Scan for the cell matching the given text and deliver its (x, y) coordinate at center. 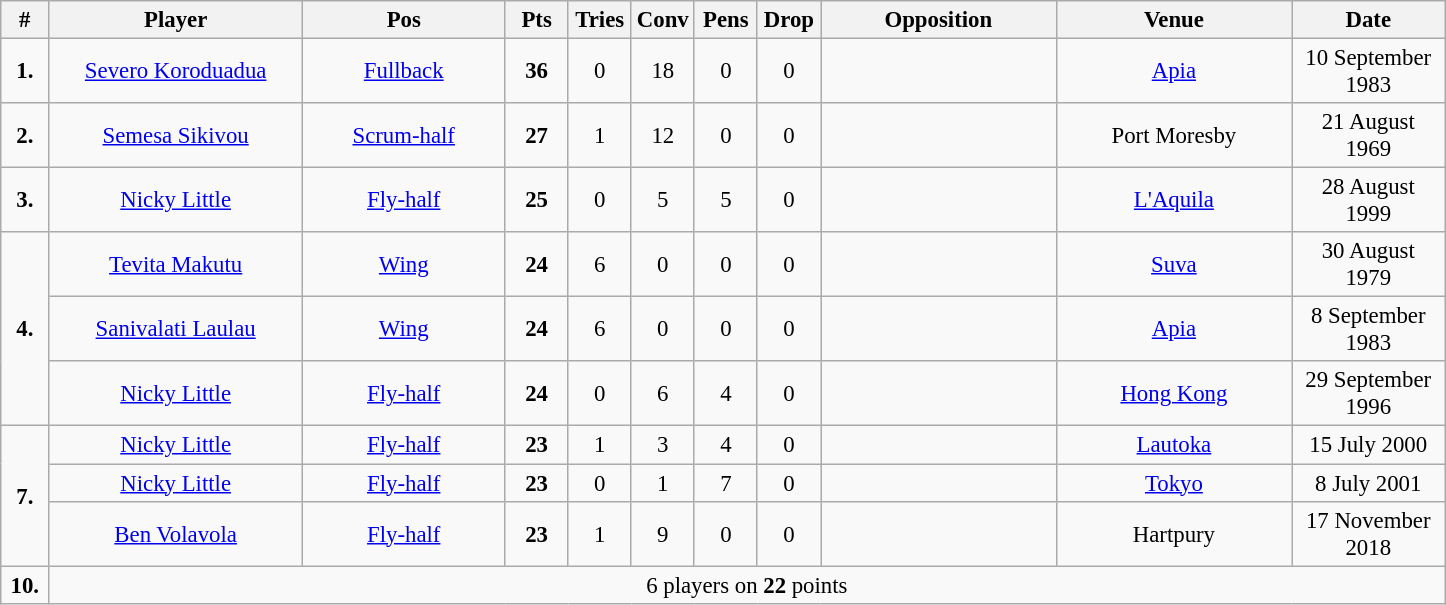
Severo Koroduadua (176, 72)
Date (1368, 20)
Opposition (938, 20)
29 September 1996 (1368, 394)
Tries (600, 20)
25 (536, 200)
2. (25, 136)
Scrum-half (404, 136)
Semesa Sikivou (176, 136)
9 (662, 534)
Fullback (404, 72)
15 July 2000 (1368, 445)
L'Aquila (1174, 200)
Hartpury (1174, 534)
27 (536, 136)
8 July 2001 (1368, 483)
# (25, 20)
30 August 1979 (1368, 264)
Pos (404, 20)
7. (25, 496)
6 players on 22 points (747, 585)
10 September 1983 (1368, 72)
Drop (788, 20)
Player (176, 20)
10. (25, 585)
Suva (1174, 264)
Tokyo (1174, 483)
Conv (662, 20)
18 (662, 72)
3. (25, 200)
Hong Kong (1174, 394)
28 August 1999 (1368, 200)
Venue (1174, 20)
21 August 1969 (1368, 136)
Pens (726, 20)
Lautoka (1174, 445)
7 (726, 483)
8 September 1983 (1368, 330)
3 (662, 445)
Ben Volavola (176, 534)
Port Moresby (1174, 136)
36 (536, 72)
Tevita Makutu (176, 264)
17 November 2018 (1368, 534)
Pts (536, 20)
4. (25, 329)
12 (662, 136)
1. (25, 72)
Sanivalati Laulau (176, 330)
